Scan for the cell matching the given text and deliver its [x, y] coordinate at center. 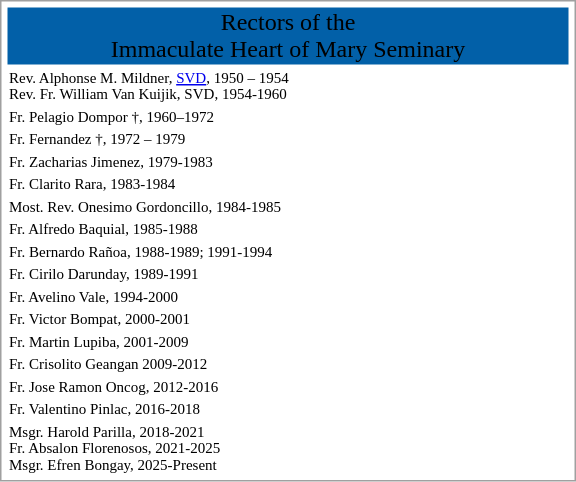
Fr. Crisolito Geangan 2009-2012 [288, 364]
Fr. Zacharias Jimenez, 1979-1983 [288, 162]
Msgr. Harold Parilla, 2018-2021Fr. Absalon Florenosos, 2021-2025Msgr. Efren Bongay, 2025-Present [288, 448]
Fr. Pelagio Dompor †, 1960–1972 [288, 116]
Fr. Clarito Rara, 1983-1984 [288, 184]
Fr. Fernandez †, 1972 – 1979 [288, 139]
Rectors of the Immaculate Heart of Mary Seminary [288, 36]
Fr. Victor Bompat, 2000-2001 [288, 319]
Fr. Valentino Pinlac, 2016-2018 [288, 409]
Fr. Avelino Vale, 1994-2000 [288, 296]
Fr. Alfredo Baquial, 1985-1988 [288, 229]
Most. Rev. Onesimo Gordoncillo, 1984-1985 [288, 206]
Fr. Cirilo Darunday, 1989-1991 [288, 274]
Rev. Alphonse M. Mildner, SVD, 1950 – 1954Rev. Fr. William Van Kuijik, SVD, 1954-1960 [288, 86]
Fr. Bernardo Rañoa, 1988-1989; 1991-1994 [288, 252]
Fr. Jose Ramon Oncog, 2012-2016 [288, 386]
Fr. Martin Lupiba, 2001-2009 [288, 342]
